Find where the given text appears and provide that cell's center as [X, Y] coordinate. 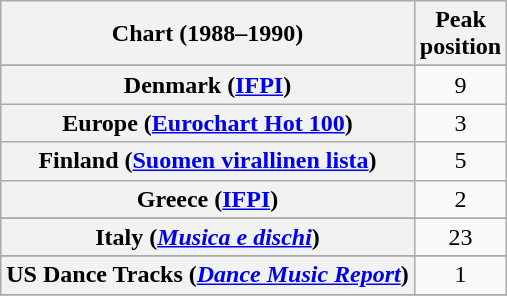
Chart (1988–1990) [208, 34]
5 [460, 161]
Greece (IFPI) [208, 199]
2 [460, 199]
Finland (Suomen virallinen lista) [208, 161]
1 [460, 275]
Europe (Eurochart Hot 100) [208, 123]
3 [460, 123]
Italy (Musica e dischi) [208, 237]
US Dance Tracks (Dance Music Report) [208, 275]
23 [460, 237]
Denmark (IFPI) [208, 85]
9 [460, 85]
Peakposition [460, 34]
